From the cell containing the given text, extract its center point as [x, y] coordinate. 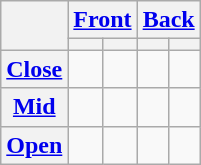
Front [102, 20]
Back [168, 20]
Close [34, 69]
Open [34, 145]
Mid [34, 107]
